Pinpoint the cell where the given text exists, returning its (X, Y) midpoint coordinate. 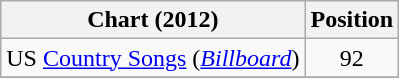
Chart (2012) (153, 20)
Position (352, 20)
US Country Songs (Billboard) (153, 58)
92 (352, 58)
